For the text-containing cell, return its midpoint in [X, Y] coordinate format. 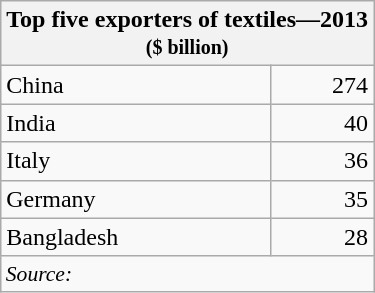
36 [322, 161]
Top five exporters of textiles—2013($ billion) [188, 34]
Germany [136, 199]
35 [322, 199]
40 [322, 123]
Bangladesh [136, 237]
Source: [188, 274]
28 [322, 237]
Italy [136, 161]
China [136, 85]
274 [322, 85]
India [136, 123]
